For the text-containing cell, return its midpoint in (x, y) coordinate format. 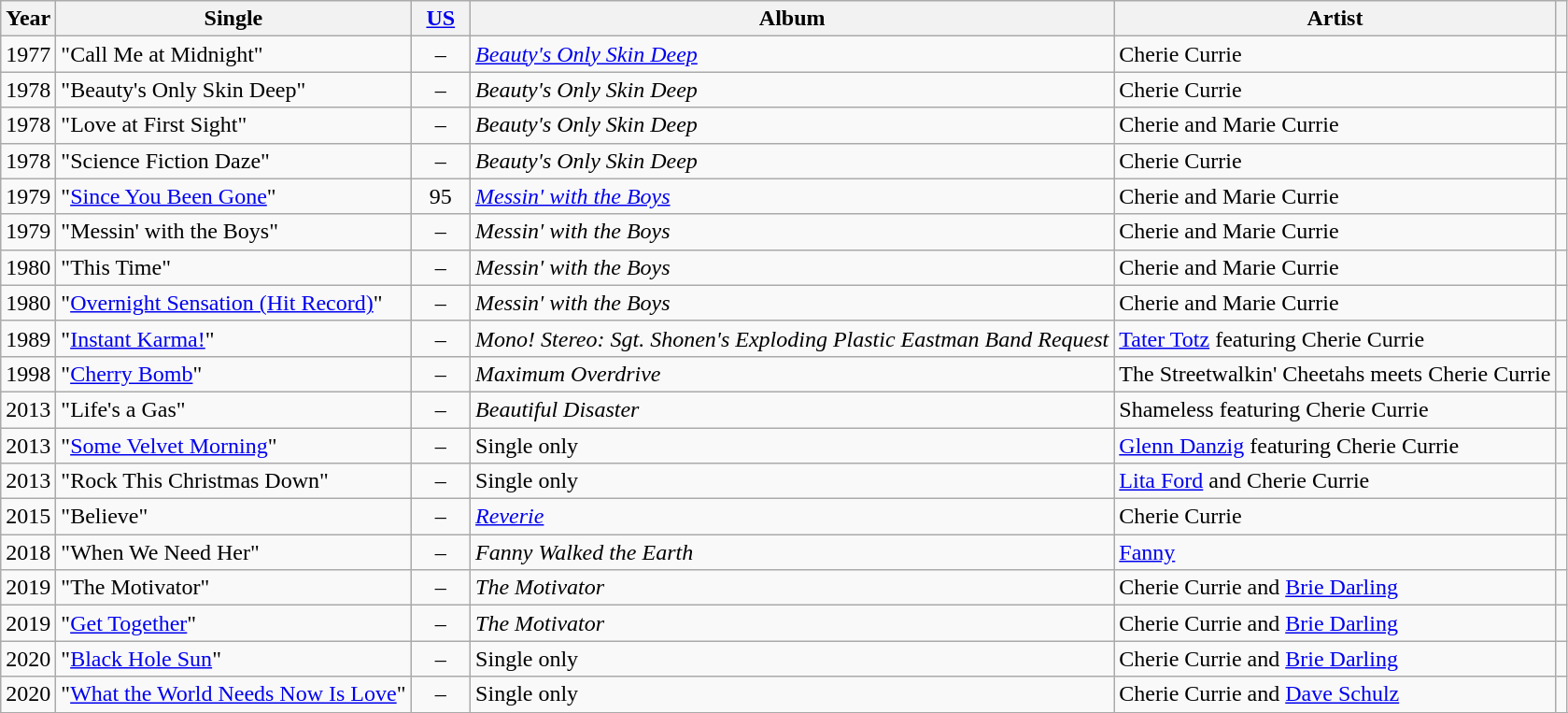
Fanny (1335, 552)
US (441, 19)
Single (233, 19)
"Rock This Christmas Down" (233, 481)
"The Motivator" (233, 588)
"Black Hole Sun" (233, 659)
"Science Fiction Daze" (233, 161)
Cherie Currie and Dave Schulz (1335, 694)
Tater Totz featuring Cherie Currie (1335, 338)
"Believe" (233, 517)
1998 (28, 374)
2018 (28, 552)
Artist (1335, 19)
Maximum Overdrive (792, 374)
The Streetwalkin' Cheetahs meets Cherie Currie (1335, 374)
"Messin' with the Boys" (233, 232)
"Cherry Bomb" (233, 374)
95 (441, 196)
"Overnight Sensation (Hit Record)" (233, 303)
"Beauty's Only Skin Deep" (233, 90)
2015 (28, 517)
"When We Need Her" (233, 552)
"Some Velvet Morning" (233, 446)
Mono! Stereo: Sgt. Shonen's Exploding Plastic Eastman Band Request (792, 338)
Year (28, 19)
"Love at First Sight" (233, 125)
"Instant Karma!" (233, 338)
Beautiful Disaster (792, 409)
1989 (28, 338)
Glenn Danzig featuring Cherie Currie (1335, 446)
"Since You Been Gone" (233, 196)
"Call Me at Midnight" (233, 54)
"This Time" (233, 267)
"Get Together" (233, 623)
"What the World Needs Now Is Love" (233, 694)
1977 (28, 54)
"Life's a Gas" (233, 409)
Album (792, 19)
Fanny Walked the Earth (792, 552)
Reverie (792, 517)
Lita Ford and Cherie Currie (1335, 481)
Shameless featuring Cherie Currie (1335, 409)
